Search for the cell housing the specified text and yield its (x, y) center coordinate. 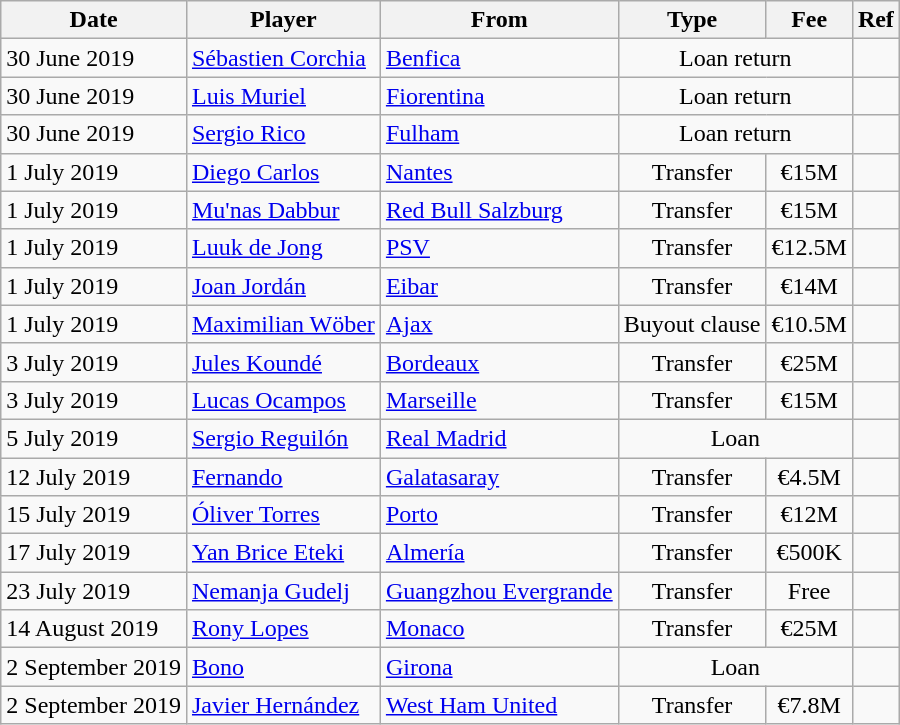
Sergio Reguilón (283, 438)
Maximilian Wöber (283, 324)
Benfica (499, 58)
PSV (499, 248)
Fiorentina (499, 96)
Guangzhou Evergrande (499, 591)
Lucas Ocampos (283, 400)
Fernando (283, 477)
Nemanja Gudelj (283, 591)
From (499, 20)
Free (809, 591)
14 August 2019 (94, 629)
Diego Carlos (283, 172)
Javier Hernández (283, 705)
Rony Lopes (283, 629)
€10.5M (809, 324)
€500K (809, 553)
Bordeaux (499, 362)
Fulham (499, 134)
€12.5M (809, 248)
15 July 2019 (94, 515)
Sébastien Corchia (283, 58)
Sergio Rico (283, 134)
€4.5M (809, 477)
Mu'nas Dabbur (283, 210)
Eibar (499, 286)
Fee (809, 20)
Red Bull Salzburg (499, 210)
Bono (283, 667)
Type (692, 20)
17 July 2019 (94, 553)
Yan Brice Eteki (283, 553)
€14M (809, 286)
Joan Jordán (283, 286)
Almería (499, 553)
Óliver Torres (283, 515)
Galatasaray (499, 477)
Player (283, 20)
West Ham United (499, 705)
5 July 2019 (94, 438)
12 July 2019 (94, 477)
Porto (499, 515)
Ref (876, 20)
Buyout clause (692, 324)
€12M (809, 515)
Real Madrid (499, 438)
Date (94, 20)
23 July 2019 (94, 591)
Monaco (499, 629)
Luis Muriel (283, 96)
Ajax (499, 324)
Marseille (499, 400)
Jules Koundé (283, 362)
Girona (499, 667)
Luuk de Jong (283, 248)
€7.8M (809, 705)
Nantes (499, 172)
